Locate the cell with the specified text and output its (x, y) center coordinate. 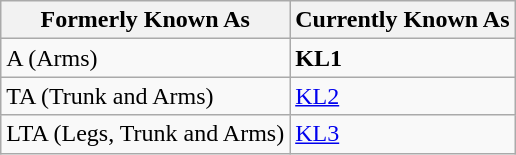
KL1 (402, 58)
Currently Known As (402, 20)
Formerly Known As (146, 20)
LTA (Legs, Trunk and Arms) (146, 134)
TA (Trunk and Arms) (146, 96)
KL3 (402, 134)
KL2 (402, 96)
A (Arms) (146, 58)
